From the cell containing the given text, extract its center point as [x, y] coordinate. 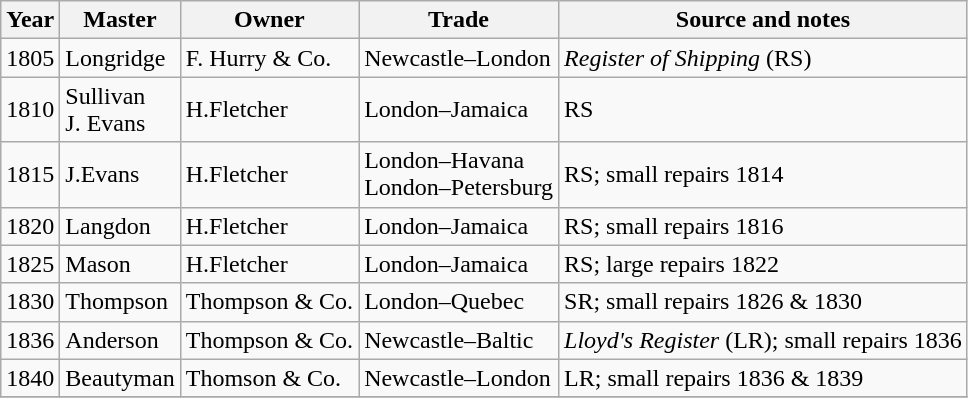
Anderson [120, 340]
1830 [30, 302]
1820 [30, 226]
Beautyman [120, 378]
Register of Shipping (RS) [764, 58]
RS; large repairs 1822 [764, 264]
RS; small repairs 1814 [764, 174]
Master [120, 20]
Thompson [120, 302]
London–HavanaLondon–Petersburg [459, 174]
1810 [30, 110]
SullivanJ. Evans [120, 110]
Newcastle–Baltic [459, 340]
1815 [30, 174]
Trade [459, 20]
J.Evans [120, 174]
1840 [30, 378]
LR; small repairs 1836 & 1839 [764, 378]
1825 [30, 264]
SR; small repairs 1826 & 1830 [764, 302]
RS; small repairs 1816 [764, 226]
Langdon [120, 226]
F. Hurry & Co. [269, 58]
1805 [30, 58]
Mason [120, 264]
London–Quebec [459, 302]
Longridge [120, 58]
Lloyd's Register (LR); small repairs 1836 [764, 340]
Thomson & Co. [269, 378]
RS [764, 110]
Source and notes [764, 20]
Year [30, 20]
1836 [30, 340]
Owner [269, 20]
